From the cell containing the given text, extract its center point as (x, y) coordinate. 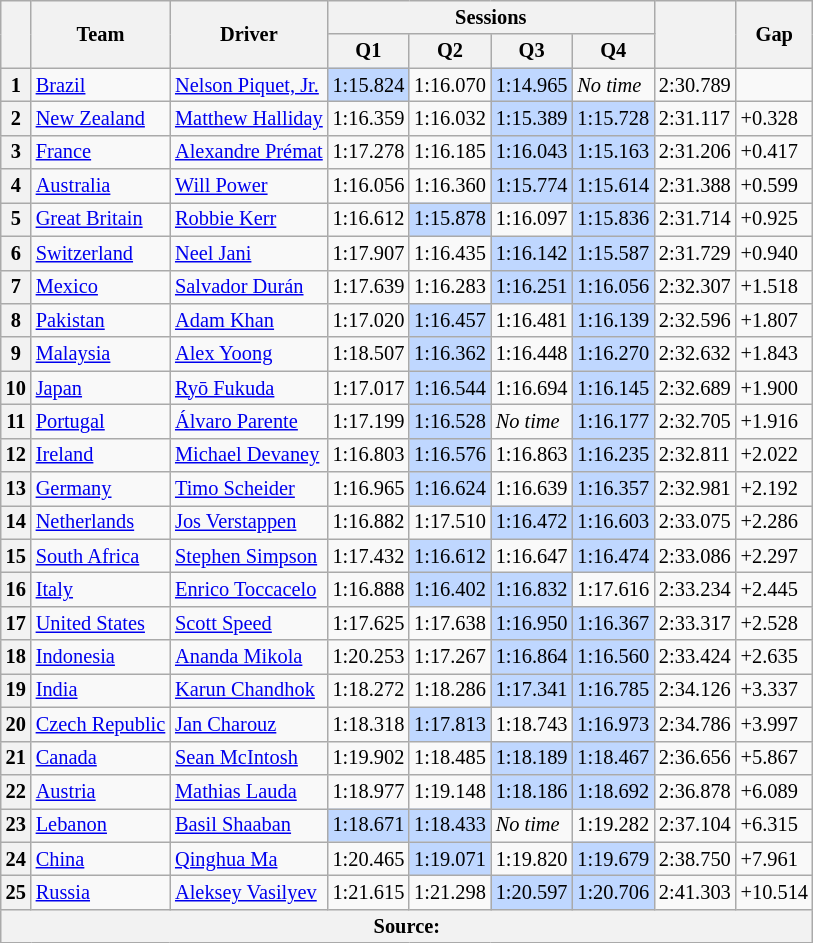
1:17.199 (369, 421)
1:17.616 (613, 589)
2:32.632 (695, 354)
Enrico Toccacelo (248, 589)
2:33.317 (695, 623)
1:18.186 (532, 791)
2:32.705 (695, 421)
+0.417 (774, 152)
+1.843 (774, 354)
7 (16, 287)
1:16.139 (613, 320)
1:19.148 (450, 791)
1:18.507 (369, 354)
+2.528 (774, 623)
1:16.973 (613, 724)
2:31.388 (695, 186)
Alexandre Prémat (248, 152)
Mathias Lauda (248, 791)
1:15.614 (613, 186)
Nelson Piquet, Jr. (248, 85)
1:16.803 (369, 455)
1:16.177 (613, 421)
2:38.750 (695, 859)
1:15.836 (613, 219)
1:17.278 (369, 152)
1:17.638 (450, 623)
1:16.367 (613, 623)
1:16.624 (450, 489)
1:16.576 (450, 455)
2:34.786 (695, 724)
2:33.424 (695, 657)
Q2 (450, 51)
1:16.481 (532, 320)
Robbie Kerr (248, 219)
1:16.560 (613, 657)
2:32.981 (695, 489)
1:16.544 (450, 388)
1:17.017 (369, 388)
+0.599 (774, 186)
1:17.432 (369, 556)
+0.328 (774, 118)
South Africa (100, 556)
1:19.071 (450, 859)
1:16.448 (532, 354)
+0.925 (774, 219)
1:20.706 (613, 892)
15 (16, 556)
2:31.117 (695, 118)
25 (16, 892)
Italy (100, 589)
1:16.639 (532, 489)
Aleksey Vasilyev (248, 892)
United States (100, 623)
2:33.086 (695, 556)
Qinghua Ma (248, 859)
Jos Verstappen (248, 522)
Q3 (532, 51)
19 (16, 690)
+10.514 (774, 892)
23 (16, 825)
Team (100, 34)
6 (16, 253)
Karun Chandhok (248, 690)
1:18.485 (450, 758)
13 (16, 489)
1:14.965 (532, 85)
Ananda Mikola (248, 657)
1:16.357 (613, 489)
Álvaro Parente (248, 421)
Q4 (613, 51)
1 (16, 85)
+0.940 (774, 253)
China (100, 859)
+6.315 (774, 825)
Ryō Fukuda (248, 388)
Brazil (100, 85)
1:15.389 (532, 118)
1:15.728 (613, 118)
Switzerland (100, 253)
1:16.032 (450, 118)
1:16.694 (532, 388)
1:18.189 (532, 758)
2 (16, 118)
1:17.813 (450, 724)
21 (16, 758)
14 (16, 522)
1:16.235 (613, 455)
Timo Scheider (248, 489)
12 (16, 455)
New Zealand (100, 118)
1:20.465 (369, 859)
2:32.689 (695, 388)
+7.961 (774, 859)
1:16.882 (369, 522)
1:21.298 (450, 892)
Canada (100, 758)
1:17.020 (369, 320)
3 (16, 152)
1:16.785 (613, 690)
1:21.615 (369, 892)
Will Power (248, 186)
2:32.596 (695, 320)
1:19.679 (613, 859)
2:31.729 (695, 253)
1:18.272 (369, 690)
1:15.824 (369, 85)
1:18.467 (613, 758)
1:18.743 (532, 724)
Czech Republic (100, 724)
1:16.864 (532, 657)
1:16.097 (532, 219)
22 (16, 791)
1:17.907 (369, 253)
1:16.043 (532, 152)
+2.635 (774, 657)
1:19.282 (613, 825)
Indonesia (100, 657)
Malaysia (100, 354)
2:32.811 (695, 455)
1:16.145 (613, 388)
18 (16, 657)
Neel Jani (248, 253)
1:17.341 (532, 690)
2:33.234 (695, 589)
1:16.472 (532, 522)
1:16.474 (613, 556)
1:16.142 (532, 253)
1:15.163 (613, 152)
+2.445 (774, 589)
1:16.965 (369, 489)
Sean McIntosh (248, 758)
1:18.977 (369, 791)
1:16.185 (450, 152)
1:16.950 (532, 623)
2:36.656 (695, 758)
1:18.692 (613, 791)
Australia (100, 186)
Basil Shaaban (248, 825)
1:16.888 (369, 589)
20 (16, 724)
1:16.435 (450, 253)
1:20.253 (369, 657)
1:16.603 (613, 522)
2:31.206 (695, 152)
Lebanon (100, 825)
+1.807 (774, 320)
+2.192 (774, 489)
1:16.283 (450, 287)
+2.297 (774, 556)
+2.286 (774, 522)
Great Britain (100, 219)
Scott Speed (248, 623)
+1.916 (774, 421)
24 (16, 859)
1:16.070 (450, 85)
4 (16, 186)
2:32.307 (695, 287)
1:18.433 (450, 825)
Netherlands (100, 522)
1:18.318 (369, 724)
1:19.820 (532, 859)
India (100, 690)
Alex Yoong (248, 354)
1:19.902 (369, 758)
Q1 (369, 51)
+3.997 (774, 724)
+6.089 (774, 791)
France (100, 152)
2:30.789 (695, 85)
1:18.286 (450, 690)
1:17.510 (450, 522)
1:16.270 (613, 354)
2:34.126 (695, 690)
1:16.457 (450, 320)
1:18.671 (369, 825)
Jan Charouz (248, 724)
Pakistan (100, 320)
Ireland (100, 455)
+1.518 (774, 287)
Germany (100, 489)
1:16.832 (532, 589)
16 (16, 589)
1:16.402 (450, 589)
Russia (100, 892)
1:16.528 (450, 421)
1:17.639 (369, 287)
1:15.878 (450, 219)
Stephen Simpson (248, 556)
1:17.625 (369, 623)
+5.867 (774, 758)
Japan (100, 388)
2:31.714 (695, 219)
17 (16, 623)
1:20.597 (532, 892)
1:16.359 (369, 118)
1:17.267 (450, 657)
Sessions (491, 17)
Source: (407, 926)
Adam Khan (248, 320)
Matthew Halliday (248, 118)
2:33.075 (695, 522)
2:37.104 (695, 825)
Driver (248, 34)
Gap (774, 34)
2:36.878 (695, 791)
1:15.774 (532, 186)
8 (16, 320)
1:15.587 (613, 253)
2:41.303 (695, 892)
10 (16, 388)
1:16.251 (532, 287)
+2.022 (774, 455)
11 (16, 421)
+3.337 (774, 690)
Mexico (100, 287)
1:16.863 (532, 455)
Austria (100, 791)
Portugal (100, 421)
+1.900 (774, 388)
5 (16, 219)
1:16.362 (450, 354)
9 (16, 354)
1:16.647 (532, 556)
Michael Devaney (248, 455)
1:16.360 (450, 186)
Salvador Durán (248, 287)
